Provide the (X, Y) coordinate of the cell's center where the given text is located.  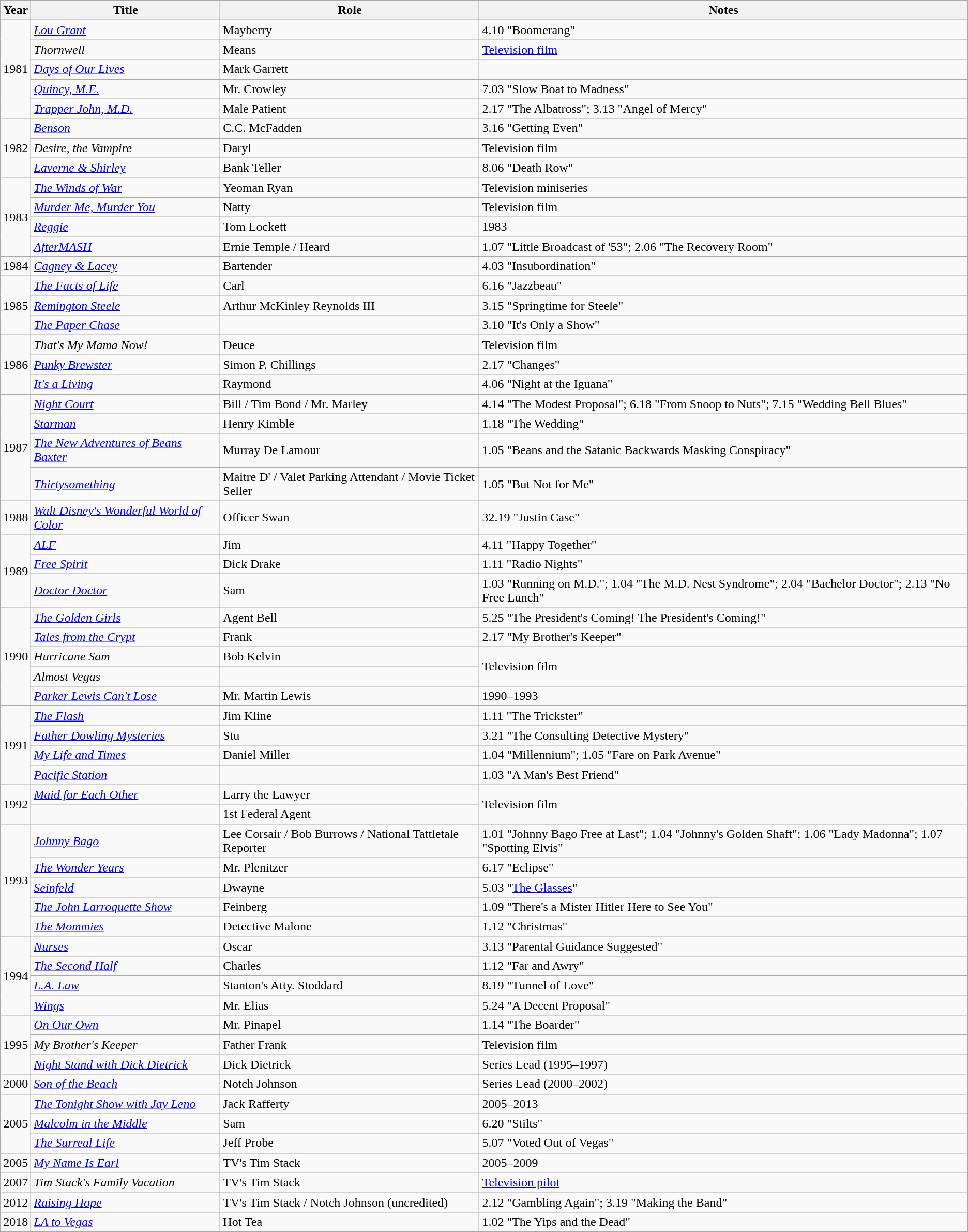
Mr. Pinapel (350, 1025)
Johnny Bago (126, 841)
Television miniseries (723, 187)
Dick Dietrick (350, 1064)
Agent Bell (350, 617)
TV's Tim Stack / Notch Johnson (uncredited) (350, 1202)
Bob Kelvin (350, 657)
The Second Half (126, 966)
1.03 "Running on M.D."; 1.04 "The M.D. Nest Syndrome"; 2.04 "Bachelor Doctor"; 2.13 "No Free Lunch" (723, 591)
Malcolm in the Middle (126, 1123)
1.03 "A Man's Best Friend" (723, 775)
1.05 "Beans and the Satanic Backwards Masking Conspiracy" (723, 450)
1985 (16, 306)
Television pilot (723, 1182)
Nurses (126, 946)
That's My Mama Now! (126, 345)
Charles (350, 966)
Father Dowling Mysteries (126, 735)
Dwayne (350, 887)
The Mommies (126, 926)
1.12 "Christmas" (723, 926)
Tim Stack's Family Vacation (126, 1182)
Jim (350, 544)
Bartender (350, 266)
3.10 "It's Only a Show" (723, 325)
1990–1993 (723, 696)
Ernie Temple / Heard (350, 247)
3.13 "Parental Guidance Suggested" (723, 946)
Cagney & Lacey (126, 266)
Jack Rafferty (350, 1104)
2005–2009 (723, 1163)
Male Patient (350, 109)
Son of the Beach (126, 1084)
Notes (723, 10)
Father Frank (350, 1045)
Bank Teller (350, 168)
1.02 "The Yips and the Dead" (723, 1222)
Maid for Each Other (126, 794)
32.19 "Justin Case" (723, 517)
Hurricane Sam (126, 657)
2005–2013 (723, 1104)
1.11 "The Trickster" (723, 716)
1992 (16, 804)
Mayberry (350, 30)
Reggie (126, 227)
2012 (16, 1202)
1.01 "Johnny Bago Free at Last"; 1.04 "Johnny's Golden Shaft"; 1.06 "Lady Madonna"; 1.07 "Spotting Elvis" (723, 841)
2007 (16, 1182)
4.06 "Night at the Iguana" (723, 384)
Yeoman Ryan (350, 187)
Maitre D' / Valet Parking Attendant / Movie Ticket Seller (350, 484)
Benson (126, 128)
5.25 "The President's Coming! The President's Coming!" (723, 617)
Quincy, M.E. (126, 89)
Series Lead (1995–1997) (723, 1064)
Feinberg (350, 907)
1.11 "Radio Nights" (723, 564)
The Surreal Life (126, 1143)
6.17 "Eclipse" (723, 867)
Arthur McKinley Reynolds III (350, 306)
The New Adventures of Beans Baxter (126, 450)
Dick Drake (350, 564)
1982 (16, 148)
Pacific Station (126, 775)
Deuce (350, 345)
Almost Vegas (126, 677)
3.16 "Getting Even" (723, 128)
1986 (16, 365)
Laverne & Shirley (126, 168)
4.14 "The Modest Proposal"; 6.18 "From Snoop to Nuts"; 7.15 "Wedding Bell Blues" (723, 404)
LA to Vegas (126, 1222)
Stu (350, 735)
Series Lead (2000–2002) (723, 1084)
Desire, the Vampire (126, 148)
Larry the Lawyer (350, 794)
Starman (126, 424)
Raising Hope (126, 1202)
Hot Tea (350, 1222)
1995 (16, 1045)
Year (16, 10)
Thornwell (126, 50)
Notch Johnson (350, 1084)
4.03 "Insubordination" (723, 266)
1990 (16, 656)
8.19 "Tunnel of Love" (723, 986)
1.18 "The Wedding" (723, 424)
1.04 "Millennium"; 1.05 "Fare on Park Avenue" (723, 755)
Stanton's Atty. Stoddard (350, 986)
C.C. McFadden (350, 128)
It's a Living (126, 384)
1.14 "The Boarder" (723, 1025)
1.09 "There's a Mister Hitler Here to See You" (723, 907)
ALF (126, 544)
Murder Me, Murder You (126, 207)
3.21 "The Consulting Detective Mystery" (723, 735)
Mr. Crowley (350, 89)
Doctor Doctor (126, 591)
6.20 "Stilts" (723, 1123)
Night Stand with Dick Dietrick (126, 1064)
1994 (16, 975)
2.12 "Gambling Again"; 3.19 "Making the Band" (723, 1202)
5.07 "Voted Out of Vegas" (723, 1143)
The Golden Girls (126, 617)
Detective Malone (350, 926)
Bill / Tim Bond / Mr. Marley (350, 404)
Henry Kimble (350, 424)
4.10 "Boomerang" (723, 30)
The Flash (126, 716)
Thirtysomething (126, 484)
Mr. Martin Lewis (350, 696)
2000 (16, 1084)
3.15 "Springtime for Steele" (723, 306)
Lee Corsair / Bob Burrows / National Tattletale Reporter (350, 841)
1991 (16, 745)
5.03 "The Glasses" (723, 887)
Mr. Plenitzer (350, 867)
8.06 "Death Row" (723, 168)
Free Spirit (126, 564)
Natty (350, 207)
1.12 "Far and Awry" (723, 966)
1988 (16, 517)
Days of Our Lives (126, 69)
1987 (16, 447)
Parker Lewis Can't Lose (126, 696)
Means (350, 50)
1.05 "But Not for Me" (723, 484)
1989 (16, 571)
Seinfeld (126, 887)
Jeff Probe (350, 1143)
1.07 "Little Broadcast of '53"; 2.06 "The Recovery Room" (723, 247)
The Winds of War (126, 187)
Lou Grant (126, 30)
Night Court (126, 404)
Remington Steele (126, 306)
My Brother's Keeper (126, 1045)
Title (126, 10)
Trapper John, M.D. (126, 109)
1993 (16, 880)
2.17 "Changes" (723, 365)
Frank (350, 637)
2018 (16, 1222)
Tom Lockett (350, 227)
The Tonight Show with Jay Leno (126, 1104)
The John Larroquette Show (126, 907)
My Name Is Earl (126, 1163)
Role (350, 10)
1st Federal Agent (350, 814)
Officer Swan (350, 517)
Simon P. Chillings (350, 365)
Murray De Lamour (350, 450)
Raymond (350, 384)
7.03 "Slow Boat to Madness" (723, 89)
Walt Disney's Wonderful World of Color (126, 517)
Oscar (350, 946)
Wings (126, 1005)
4.11 "Happy Together" (723, 544)
2.17 "My Brother's Keeper" (723, 637)
The Facts of Life (126, 286)
Daryl (350, 148)
Mr. Elias (350, 1005)
On Our Own (126, 1025)
2.17 "The Albatross"; 3.13 "Angel of Mercy" (723, 109)
Jim Kline (350, 716)
1981 (16, 69)
AfterMASH (126, 247)
My Life and Times (126, 755)
6.16 "Jazzbeau" (723, 286)
1984 (16, 266)
Tales from the Crypt (126, 637)
The Wonder Years (126, 867)
Daniel Miller (350, 755)
Punky Brewster (126, 365)
Mark Garrett (350, 69)
Carl (350, 286)
The Paper Chase (126, 325)
5.24 "A Decent Proposal" (723, 1005)
L.A. Law (126, 986)
